Capture the cell that displays the provided text and extract its [x, y] central coordinate. 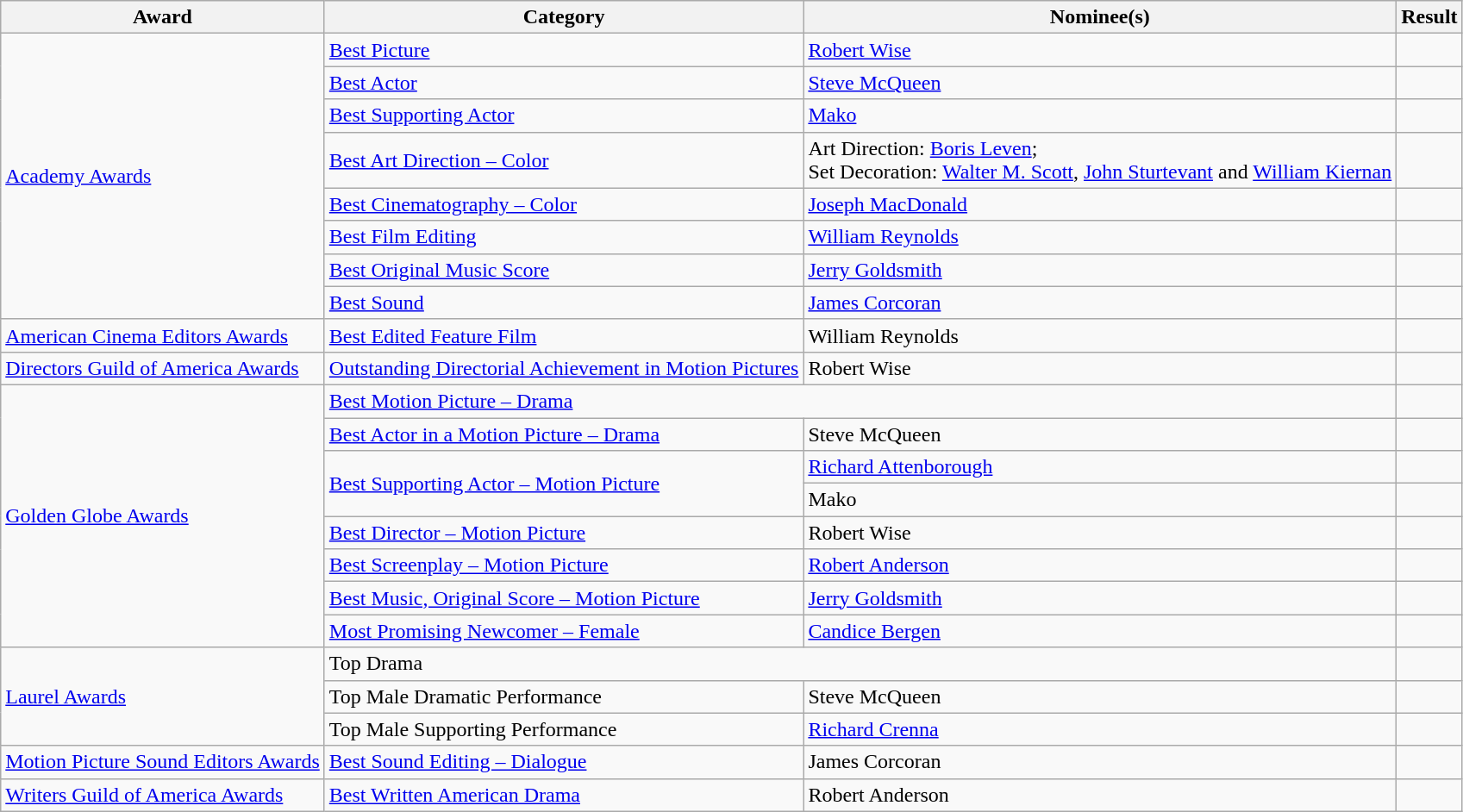
Richard Attenborough [1100, 467]
Best Picture [564, 50]
Richard Crenna [1100, 729]
Art Direction: Boris Leven; Set Decoration: Walter M. Scott, John Sturtevant and William Kiernan [1100, 160]
Best Motion Picture – Drama [860, 401]
Motion Picture Sound Editors Awards [163, 762]
Laurel Awards [163, 696]
Best Written American Drama [564, 795]
Best Original Music Score [564, 270]
Result [1429, 17]
Category [564, 17]
Award [163, 17]
Candice Bergen [1100, 631]
American Cinema Editors Awards [163, 335]
Best Actor in a Motion Picture – Drama [564, 434]
Best Actor [564, 83]
Outstanding Directorial Achievement in Motion Pictures [564, 368]
Best Music, Original Score – Motion Picture [564, 598]
Nominee(s) [1100, 17]
Best Director – Motion Picture [564, 533]
Top Male Dramatic Performance [564, 696]
Best Film Editing [564, 237]
Best Screenplay – Motion Picture [564, 565]
Best Edited Feature Film [564, 335]
Most Promising Newcomer – Female [564, 631]
Joseph MacDonald [1100, 204]
Academy Awards [163, 177]
Best Sound Editing – Dialogue [564, 762]
Best Art Direction – Color [564, 160]
Best Supporting Actor [564, 116]
Top Male Supporting Performance [564, 729]
Best Cinematography – Color [564, 204]
Writers Guild of America Awards [163, 795]
Best Sound [564, 303]
Best Supporting Actor – Motion Picture [564, 484]
Top Drama [860, 664]
Golden Globe Awards [163, 515]
Directors Guild of America Awards [163, 368]
